Return [x, y] of the center of cell containing provided text 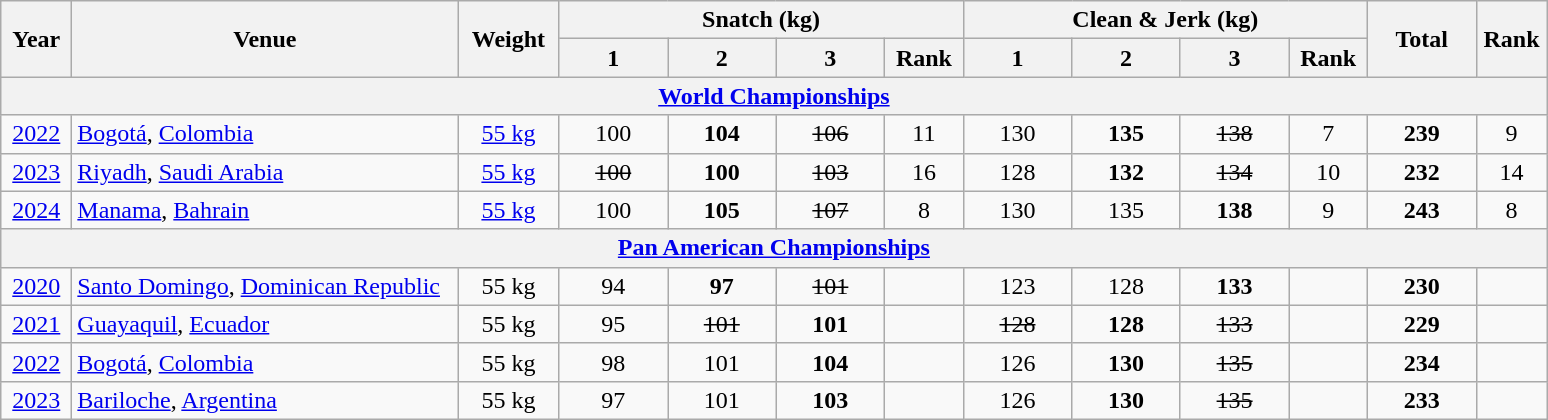
Bariloche, Argentina [265, 400]
7 [1328, 134]
14 [1512, 172]
232 [1422, 172]
233 [1422, 400]
World Championships [774, 96]
2024 [36, 210]
2020 [36, 286]
16 [924, 172]
Weight [508, 39]
10 [1328, 172]
239 [1422, 134]
Total [1422, 39]
134 [1234, 172]
Clean & Jerk (kg) [1165, 20]
230 [1422, 286]
106 [830, 134]
Year [36, 39]
2021 [36, 324]
Riyadh, Saudi Arabia [265, 172]
Pan American Championships [774, 248]
105 [722, 210]
95 [614, 324]
243 [1422, 210]
Manama, Bahrain [265, 210]
Venue [265, 39]
Snatch (kg) [761, 20]
107 [830, 210]
98 [614, 362]
132 [1126, 172]
234 [1422, 362]
229 [1422, 324]
123 [1018, 286]
94 [614, 286]
Guayaquil, Ecuador [265, 324]
Santo Domingo, Dominican Republic [265, 286]
11 [924, 134]
